Return the (x, y) coordinate for the center point of the cell that contains the specified text.  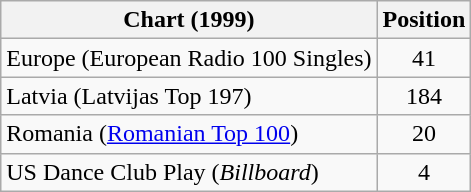
41 (424, 58)
4 (424, 172)
Europe (European Radio 100 Singles) (189, 58)
Romania (Romanian Top 100) (189, 134)
US Dance Club Play (Billboard) (189, 172)
Latvia (Latvijas Top 197) (189, 96)
20 (424, 134)
Chart (1999) (189, 20)
184 (424, 96)
Position (424, 20)
